Detect which cell encompasses the target text, then output its (x, y) center coordinate. 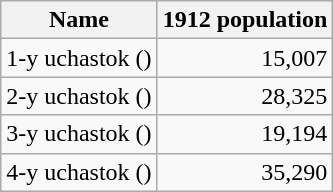
28,325 (245, 96)
1912 population (245, 20)
1-y uchastok () (79, 58)
3-y uchastok () (79, 134)
4-y uchastok () (79, 172)
35,290 (245, 172)
2-y uchastok () (79, 96)
15,007 (245, 58)
Name (79, 20)
19,194 (245, 134)
